Locate the cell with the specified text and output its (x, y) center coordinate. 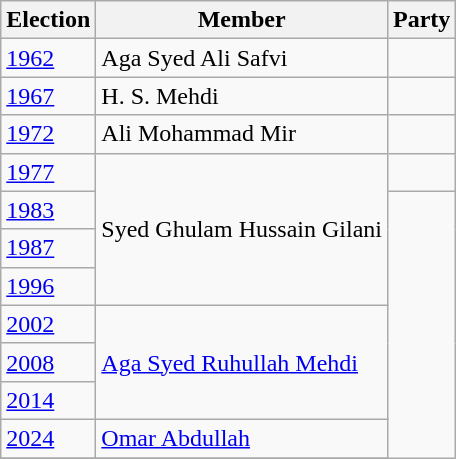
1972 (48, 134)
Aga Syed Ruhullah Mehdi (242, 362)
Member (242, 20)
Aga Syed Ali Safvi (242, 58)
Omar Abdullah (242, 438)
Election (48, 20)
1977 (48, 172)
1983 (48, 210)
2002 (48, 324)
Party (422, 20)
2014 (48, 400)
2024 (48, 438)
Syed Ghulam Hussain Gilani (242, 229)
2008 (48, 362)
Ali Mohammad Mir (242, 134)
1967 (48, 96)
1996 (48, 286)
1987 (48, 248)
1962 (48, 58)
H. S. Mehdi (242, 96)
